From the cell containing the given text, extract its center point as [x, y] coordinate. 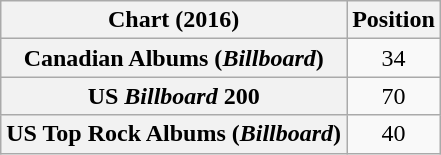
34 [394, 58]
40 [394, 134]
US Top Rock Albums (Billboard) [174, 134]
Position [394, 20]
US Billboard 200 [174, 96]
70 [394, 96]
Canadian Albums (Billboard) [174, 58]
Chart (2016) [174, 20]
